Capture the cell that displays the provided text and extract its [x, y] central coordinate. 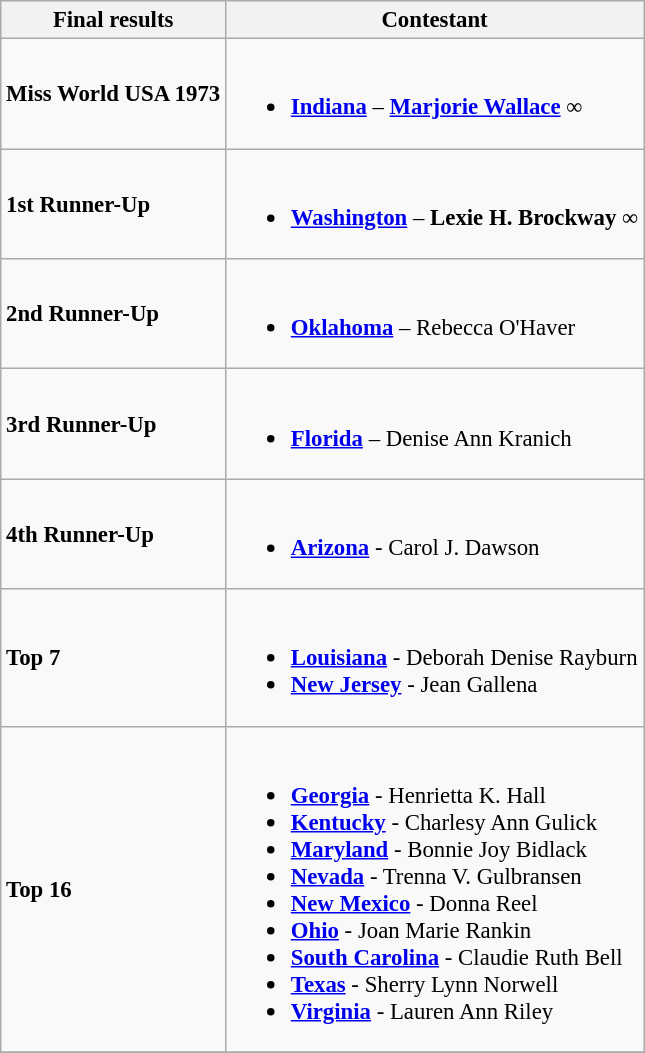
Washington – Lexie H. Brockway ∞ [434, 204]
1st Runner-Up [114, 204]
Florida – Denise Ann Kranich [434, 424]
Louisiana - Deborah Denise Rayburn New Jersey - Jean Gallena [434, 658]
Contestant [434, 20]
Miss World USA 1973 [114, 94]
Top 7 [114, 658]
4th Runner-Up [114, 534]
Top 16 [114, 889]
3rd Runner-Up [114, 424]
Indiana – Marjorie Wallace ∞ [434, 94]
2nd Runner-Up [114, 314]
Oklahoma – Rebecca O'Haver [434, 314]
Final results [114, 20]
Arizona - Carol J. Dawson [434, 534]
